Provide the [X, Y] coordinate of the cell's center where the given text is located.  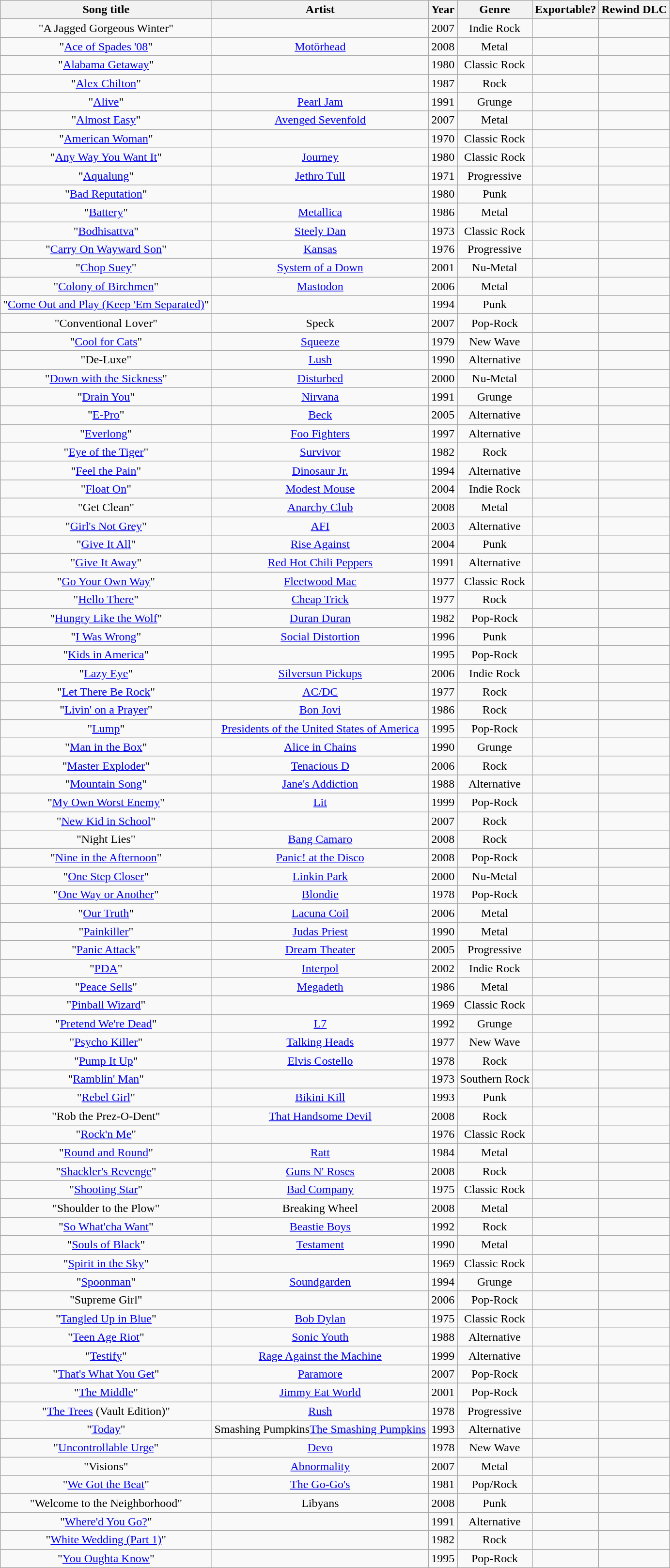
"American Woman" [106, 139]
"Visions" [106, 1466]
"Spoonman" [106, 1282]
"Hungry Like the Wolf" [106, 618]
"Carry On Wayward Son" [106, 249]
"Lump" [106, 729]
L7 [320, 1024]
"Hello There" [106, 600]
"Testify" [106, 1355]
Ratt [320, 1153]
Lit [320, 802]
Red Hot Chili Peppers [320, 563]
Duran Duran [320, 618]
Jethro Tull [320, 175]
"Where'd You Go?" [106, 1521]
Cheap Trick [320, 600]
"Ace of Spades '08" [106, 47]
Year [443, 10]
Breaking Wheel [320, 1208]
That Handsome Devil [320, 1116]
Silversun Pickups [320, 673]
"Battery" [106, 212]
"Colony of Birchmen" [106, 286]
"Pretend We're Dead" [106, 1024]
"Conventional Lover" [106, 323]
Alice in Chains [320, 747]
"Lazy Eye" [106, 673]
Rage Against the Machine [320, 1355]
Devo [320, 1448]
"Go Your Own Way" [106, 581]
"Nine in the Afternoon" [106, 858]
"Alabama Getaway" [106, 65]
"Livin' on a Prayer" [106, 710]
"Feel the Pain" [106, 470]
"Uncontrollable Urge" [106, 1448]
Bang Camaro [320, 839]
"White Wedding (Part 1)" [106, 1540]
"My Own Worst Enemy" [106, 802]
Journey [320, 157]
The Go-Go's [320, 1485]
"Shoulder to the Plow" [106, 1208]
Blondie [320, 895]
1996 [443, 637]
Bon Jovi [320, 710]
Soundgarden [320, 1282]
"Drain You" [106, 397]
"Any Way You Want It" [106, 157]
"Get Clean" [106, 507]
"Mountain Song" [106, 784]
"E-Pro" [106, 415]
Jane's Addiction [320, 784]
Judas Priest [320, 931]
"You Oughta Know" [106, 1558]
"Tangled Up in Blue" [106, 1319]
"I Was Wrong" [106, 637]
Speck [320, 323]
"Let There Be Rock" [106, 692]
Dream Theater [320, 950]
"Eye of the Tiger" [106, 452]
2003 [443, 526]
Modest Mouse [320, 489]
"Down with the Sickness" [106, 378]
"Welcome to the Neighborhood" [106, 1503]
"Man in the Box" [106, 747]
1979 [443, 342]
Anarchy Club [320, 507]
Bob Dylan [320, 1319]
"Our Truth" [106, 913]
"Cool for Cats" [106, 342]
Metallica [320, 212]
Motörhead [320, 47]
Talking Heads [320, 1042]
1984 [443, 1153]
"Bad Reputation" [106, 194]
"We Got the Beat" [106, 1485]
"One Step Closer" [106, 876]
Dinosaur Jr. [320, 470]
Lacuna Coil [320, 913]
"Girl's Not Grey" [106, 526]
AFI [320, 526]
"Souls of Black" [106, 1245]
Jimmy Eat World [320, 1392]
"Rock'n Me" [106, 1134]
Kansas [320, 249]
"Pinball Wizard" [106, 1005]
"PDA" [106, 968]
Social Distortion [320, 637]
Genre [495, 10]
1971 [443, 175]
Linkin Park [320, 876]
Pearl Jam [320, 102]
"Round and Round" [106, 1153]
Guns N' Roses [320, 1171]
"Spirit in the Sky" [106, 1263]
"Today" [106, 1429]
"Supreme Girl" [106, 1300]
Abnormality [320, 1466]
Beck [320, 415]
"Alive" [106, 102]
Squeeze [320, 342]
Survivor [320, 452]
"Ramblin' Man" [106, 1079]
1987 [443, 83]
Steely Dan [320, 231]
Beastie Boys [320, 1226]
AC/DC [320, 692]
"Rebel Girl" [106, 1097]
"Teen Age Riot" [106, 1337]
Rush [320, 1411]
"That's What You Get" [106, 1374]
Rewind DLC [634, 10]
"Give It Away" [106, 563]
"Night Lies" [106, 839]
Testament [320, 1245]
"Give It All" [106, 544]
Fleetwood Mac [320, 581]
"Pump It Up" [106, 1060]
System of a Down [320, 268]
"Shooting Star" [106, 1190]
Southern Rock [495, 1079]
"Bodhisattva" [106, 231]
Mastodon [320, 286]
Exportable? [565, 10]
"Chop Suey" [106, 268]
Lush [320, 360]
Foo Fighters [320, 434]
Elvis Costello [320, 1060]
"Psycho Killer" [106, 1042]
Presidents of the United States of America [320, 729]
"Everlong" [106, 434]
"Peace Sells" [106, 987]
Bad Company [320, 1190]
Song title [106, 10]
"The Middle" [106, 1392]
Megadeth [320, 987]
Rise Against [320, 544]
Pop/Rock [495, 1485]
"A Jagged Gorgeous Winter" [106, 28]
Sonic Youth [320, 1337]
Artist [320, 10]
"New Kid in School" [106, 821]
"Rob the Prez-O-Dent" [106, 1116]
"So What'cha Want" [106, 1226]
1981 [443, 1485]
Tenacious D [320, 765]
"Shackler's Revenge" [106, 1171]
1970 [443, 139]
"Almost Easy" [106, 120]
"Painkiller" [106, 931]
"Kids in America" [106, 655]
Bikini Kill [320, 1097]
Avenged Sevenfold [320, 120]
"Come Out and Play (Keep 'Em Separated)" [106, 305]
"Aqualung" [106, 175]
"Alex Chilton" [106, 83]
"Panic Attack" [106, 950]
Paramore [320, 1374]
Libyans [320, 1503]
"One Way or Another" [106, 895]
2002 [443, 968]
"De-Luxe" [106, 360]
"Float On" [106, 489]
"The Trees (Vault Edition)" [106, 1411]
Disturbed [320, 378]
Nirvana [320, 397]
Smashing PumpkinsThe Smashing Pumpkins [320, 1429]
1997 [443, 434]
Panic! at the Disco [320, 858]
"Master Exploder" [106, 765]
Interpol [320, 968]
